Return the (X, Y) coordinate for the center point of the cell that contains the specified text.  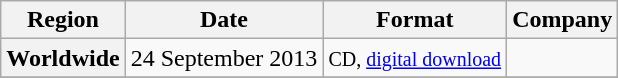
CD, digital download (415, 58)
Region (63, 20)
Worldwide (63, 58)
24 September 2013 (224, 58)
Format (415, 20)
Date (224, 20)
Company (562, 20)
